Identify which cell holds the provided text, then report its (X, Y) central coordinate. 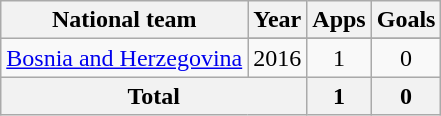
Total (154, 96)
Goals (406, 20)
2016 (278, 58)
National team (124, 20)
Apps (339, 20)
Year (278, 20)
Bosnia and Herzegovina (124, 58)
